Find where the given text appears and provide that cell's center as (X, Y) coordinate. 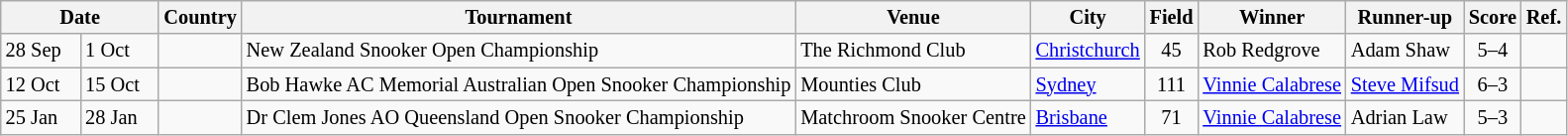
Adam Shaw (1405, 51)
28 Sep (42, 51)
Brisbane (1088, 117)
25 Jan (42, 117)
New Zealand Snooker Open Championship (519, 51)
Venue (913, 17)
15 Oct (119, 84)
Sydney (1088, 84)
Score (1493, 17)
Country (200, 17)
Mounties Club (913, 84)
Dr Clem Jones AO Queensland Open Snooker Championship (519, 117)
Steve Mifsud (1405, 84)
Field (1172, 17)
Ref. (1543, 17)
City (1088, 17)
6–3 (1493, 84)
28 Jan (119, 117)
71 (1172, 117)
Christchurch (1088, 51)
Rob Redgrove (1272, 51)
Tournament (519, 17)
5–3 (1493, 117)
Bob Hawke AC Memorial Australian Open Snooker Championship (519, 84)
5–4 (1493, 51)
Winner (1272, 17)
Matchroom Snooker Centre (913, 117)
45 (1172, 51)
Date (80, 17)
1 Oct (119, 51)
The Richmond Club (913, 51)
Runner-up (1405, 17)
Adrian Law (1405, 117)
12 Oct (42, 84)
111 (1172, 84)
